From the cell containing the given text, extract its center point as [X, Y] coordinate. 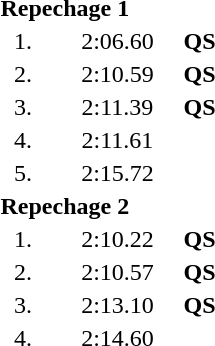
2:10.59 [118, 74]
2:15.72 [118, 173]
2:11.39 [118, 107]
2:10.57 [118, 272]
2:11.61 [118, 140]
2:10.22 [118, 239]
2:13.10 [118, 305]
2:06.60 [118, 41]
